For the text-containing cell, return its midpoint in (X, Y) coordinate format. 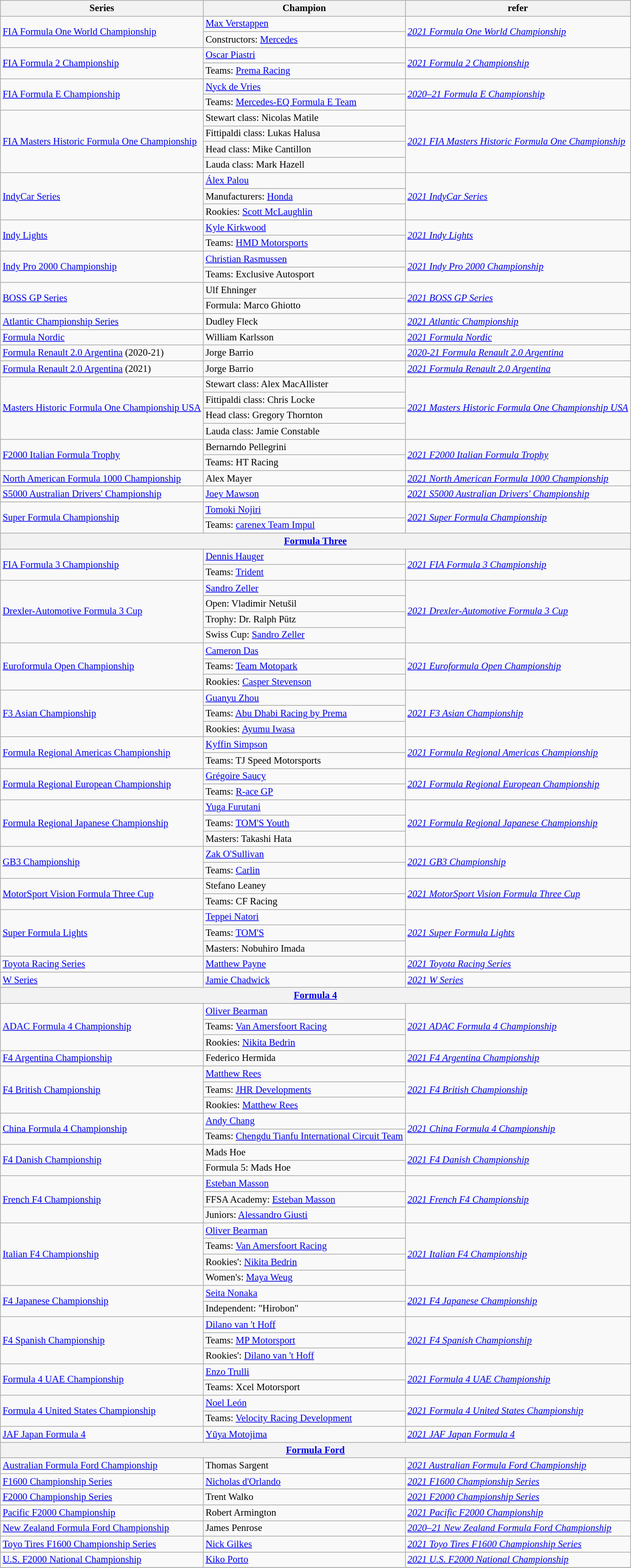
Teams: TOM'S Youth (304, 823)
Toyo Tires F1600 Championship Series (102, 1544)
Pacific F2000 Championship (102, 1513)
Series (102, 8)
Manufacturers: Honda (304, 196)
Esteban Masson (304, 1184)
2020-21 Formula Renault 2.0 Argentina (518, 353)
Enzo Trulli (304, 1372)
Ulf Ehninger (304, 290)
Teams: Mercedes-EQ Formula E Team (304, 102)
2021 F2000 Championship Series (518, 1497)
2021 Super Formula Lights (518, 933)
Swiss Cup: Sandro Zeller (304, 635)
Drexler-Automotive Formula 3 Cup (102, 611)
F4 Japanese Championship (102, 1301)
Stefano Leaney (304, 886)
Lauda class: Jamie Constable (304, 431)
Yuga Furutani (304, 808)
Formula 4 United States Championship (102, 1411)
Teams: R-ace GP (304, 792)
Head class: Gregory Thornton (304, 416)
Teams: Team Motopark (304, 666)
FIA Formula 2 Championship (102, 63)
Formula Renault 2.0 Argentina (2021) (102, 369)
2021 French F4 Championship (518, 1199)
2021 W Series (518, 980)
Nyck de Vries (304, 87)
Kyffin Simpson (304, 745)
Alex Mayer (304, 478)
Teams: JHR Developments (304, 1090)
Kyle Kirkwood (304, 227)
Rookies: Casper Stevenson (304, 682)
Euroformula Open Championship (102, 666)
2021 Euroformula Open Championship (518, 666)
Max Verstappen (304, 24)
Indy Lights (102, 235)
Stewart class: Alex MacAllister (304, 384)
Rookies': Nikita Bedrin (304, 1262)
Sandro Zeller (304, 588)
Andy Chang (304, 1121)
2021 Formula Regional Americas Championship (518, 753)
Bernarndo Pellegrini (304, 447)
Teams: Xcel Motorsport (304, 1387)
2021 Pacific F2000 Championship (518, 1513)
Tomoki Nojiri (304, 510)
Formula: Marco Ghiotto (304, 306)
North American Formula 1000 Championship (102, 478)
Teams: Carlin (304, 870)
Toyota Racing Series (102, 964)
Álex Palou (304, 181)
Australian Formula Ford Championship (102, 1466)
FIA Formula E Championship (102, 94)
IndyCar Series (102, 196)
Super Formula Championship (102, 518)
Head class: Mike Cantillon (304, 149)
2021 North American Formula 1000 Championship (518, 478)
F4 Danish Championship (102, 1160)
New Zealand Formula Ford Championship (102, 1529)
2021 Super Formula Championship (518, 518)
Teams: MP Motorsport (304, 1340)
2021 GB3 Championship (518, 862)
2021 F4 Argentina Championship (518, 1058)
Teams: Chengdu Tianfu International Circuit Team (304, 1136)
2021 Indy Lights (518, 235)
William Karlsson (304, 337)
Federico Hermida (304, 1058)
Super Formula Lights (102, 933)
Formula Nordic (102, 337)
Juniors: Alessandro Giusti (304, 1215)
Joey Mawson (304, 494)
Teams: Trident (304, 572)
F1600 Championship Series (102, 1481)
Formula Regional Japanese Championship (102, 823)
Teams: Velocity Racing Development (304, 1419)
Dudley Fleck (304, 322)
Lauda class: Mark Hazell (304, 165)
Masters: Takashi Hata (304, 839)
2021 Atlantic Championship (518, 322)
Teams: TJ Speed Motorsports (304, 760)
Italian F4 Championship (102, 1254)
2021 F4 Japanese Championship (518, 1301)
Formula Regional European Championship (102, 784)
F4 Spanish Championship (102, 1341)
2021 U.S. F2000 National Championship (518, 1560)
2021 S5000 Australian Drivers' Championship (518, 494)
2021 F2000 Italian Formula Trophy (518, 455)
Nicholas d'Orlando (304, 1481)
Seita Nonaka (304, 1293)
Oscar Piastri (304, 55)
2021 Formula 4 United States Championship (518, 1411)
refer (518, 8)
2021 Indy Pro 2000 Championship (518, 267)
Thomas Sargent (304, 1466)
Teams: CF Racing (304, 902)
2020–21 New Zealand Formula Ford Championship (518, 1529)
Zak O'Sullivan (304, 854)
Robert Armington (304, 1513)
2021 IndyCar Series (518, 196)
F4 British Championship (102, 1090)
2021 F4 British Championship (518, 1090)
GB3 Championship (102, 862)
2021 ADAC Formula 4 Championship (518, 1027)
Women's: Maya Weug (304, 1278)
Independent: "Hirobon" (304, 1309)
2021 BOSS GP Series (518, 298)
2020–21 Formula E Championship (518, 94)
Rookies: Scott McLaughlin (304, 212)
2021 MotorSport Vision Formula Three Cup (518, 894)
Fittipaldi class: Lukas Halusa (304, 133)
Cameron Das (304, 651)
2021 Formula Regional European Championship (518, 784)
FIA Formula 3 Championship (102, 564)
2021 Toyota Racing Series (518, 964)
2021 Italian F4 Championship (518, 1254)
Champion (304, 8)
Jamie Chadwick (304, 980)
F2000 Championship Series (102, 1497)
Rookies': Dilano van 't Hoff (304, 1356)
FFSA Academy: Esteban Masson (304, 1199)
Grégoire Saucy (304, 776)
Teams: HT Racing (304, 463)
F2000 Italian Formula Trophy (102, 455)
Dilano van 't Hoff (304, 1325)
Dennis Hauger (304, 557)
Teams: HMD Motorsports (304, 243)
2021 Formula Regional Japanese Championship (518, 823)
Trophy: Dr. Ralph Pütz (304, 620)
Teams: Abu Dhabi Racing by Prema (304, 714)
2021 Formula Renault 2.0 Argentina (518, 369)
Rookies: Nikita Bedrin (304, 1042)
FIA Masters Historic Formula One Championship (102, 142)
Open: Vladimir Netušil (304, 604)
2021 Australian Formula Ford Championship (518, 1466)
2021 F1600 Championship Series (518, 1481)
Rookies: Ayumu Iwasa (304, 729)
Indy Pro 2000 Championship (102, 267)
2021 Masters Historic Formula One Championship USA (518, 408)
Formula Ford (315, 1450)
Guanyu Zhou (304, 698)
Formula 4 (315, 996)
Constructors: Mercedes (304, 39)
JAF Japan Formula 4 (102, 1434)
Kiko Porto (304, 1560)
2021 Formula 4 UAE Championship (518, 1380)
2021 F3 Asian Championship (518, 714)
F3 Asian Championship (102, 714)
Stewart class: Nicolas Matile (304, 118)
Teams: TOM'S (304, 933)
Teams: carenex Team Impul (304, 526)
Atlantic Championship Series (102, 322)
2021 Formula One World Championship (518, 31)
2021 Formula 2 Championship (518, 63)
Noel León (304, 1403)
2021 FIA Masters Historic Formula One Championship (518, 142)
U.S. F2000 National Championship (102, 1560)
2021 China Formula 4 Championship (518, 1129)
Matthew Payne (304, 964)
2021 Formula Nordic (518, 337)
James Penrose (304, 1529)
Teppei Natori (304, 917)
2021 F4 Spanish Championship (518, 1341)
Trent Walko (304, 1497)
Masters: Nobuhiro Imada (304, 948)
French F4 Championship (102, 1199)
Teams: Prema Racing (304, 71)
2021 JAF Japan Formula 4 (518, 1434)
ADAC Formula 4 Championship (102, 1027)
F4 Argentina Championship (102, 1058)
2021 FIA Formula 3 Championship (518, 564)
Formula Regional Americas Championship (102, 753)
Mads Hoe (304, 1152)
Formula 4 UAE Championship (102, 1380)
Formula Three (315, 541)
FIA Formula One World Championship (102, 31)
Formula 5: Mads Hoe (304, 1168)
2021 F4 Danish Championship (518, 1160)
Nick Gilkes (304, 1544)
China Formula 4 Championship (102, 1129)
MotorSport Vision Formula Three Cup (102, 894)
Masters Historic Formula One Championship USA (102, 408)
W Series (102, 980)
Yūya Motojima (304, 1434)
Christian Rasmussen (304, 259)
Rookies: Matthew Rees (304, 1105)
2021 Drexler-Automotive Formula 3 Cup (518, 611)
2021 Toyo Tires F1600 Championship Series (518, 1544)
Teams: Exclusive Autosport (304, 275)
Formula Renault 2.0 Argentina (2020-21) (102, 353)
Fittipaldi class: Chris Locke (304, 400)
Matthew Rees (304, 1074)
BOSS GP Series (102, 298)
S5000 Australian Drivers' Championship (102, 494)
